Capture the cell that displays the provided text and extract its [x, y] central coordinate. 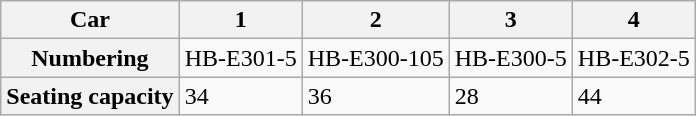
36 [376, 96]
Numbering [90, 58]
44 [634, 96]
HB-E301-5 [240, 58]
HB-E300-105 [376, 58]
28 [510, 96]
Seating capacity [90, 96]
4 [634, 20]
34 [240, 96]
Car [90, 20]
1 [240, 20]
3 [510, 20]
HB-E300-5 [510, 58]
HB-E302-5 [634, 58]
2 [376, 20]
